Extract the (X, Y) coordinate from the center of the cell holding the provided text.  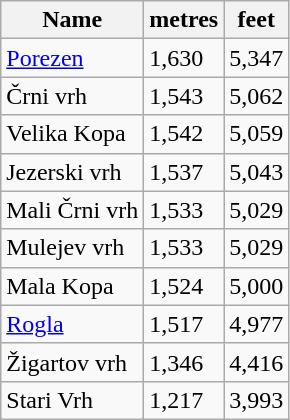
1,542 (184, 134)
1,524 (184, 286)
1,217 (184, 400)
Mala Kopa (72, 286)
5,347 (256, 58)
5,062 (256, 96)
feet (256, 20)
Porezen (72, 58)
4,977 (256, 324)
1,537 (184, 172)
5,043 (256, 172)
4,416 (256, 362)
1,517 (184, 324)
1,543 (184, 96)
Žigartov vrh (72, 362)
metres (184, 20)
5,000 (256, 286)
Name (72, 20)
3,993 (256, 400)
Črni vrh (72, 96)
Mali Črni vrh (72, 210)
1,346 (184, 362)
1,630 (184, 58)
Stari Vrh (72, 400)
Rogla (72, 324)
Velika Kopa (72, 134)
Jezerski vrh (72, 172)
5,059 (256, 134)
Mulejev vrh (72, 248)
